Identify which cell holds the provided text, then report its [X, Y] central coordinate. 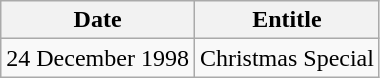
Date [98, 20]
Christmas Special [286, 58]
Entitle [286, 20]
24 December 1998 [98, 58]
